Output the [x, y] coordinate of the center of the cell containing the given text.  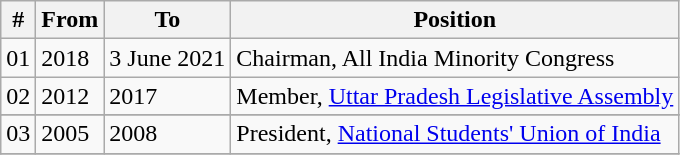
01 [18, 58]
03 [18, 134]
Chairman, All India Minority Congress [455, 58]
# [18, 20]
02 [18, 96]
2008 [168, 134]
To [168, 20]
2018 [70, 58]
From [70, 20]
3 June 2021 [168, 58]
Position [455, 20]
Member, Uttar Pradesh Legislative Assembly [455, 96]
2005 [70, 134]
President, National Students' Union of India [455, 134]
2012 [70, 96]
2017 [168, 96]
